Return (x, y) of the center of cell containing provided text 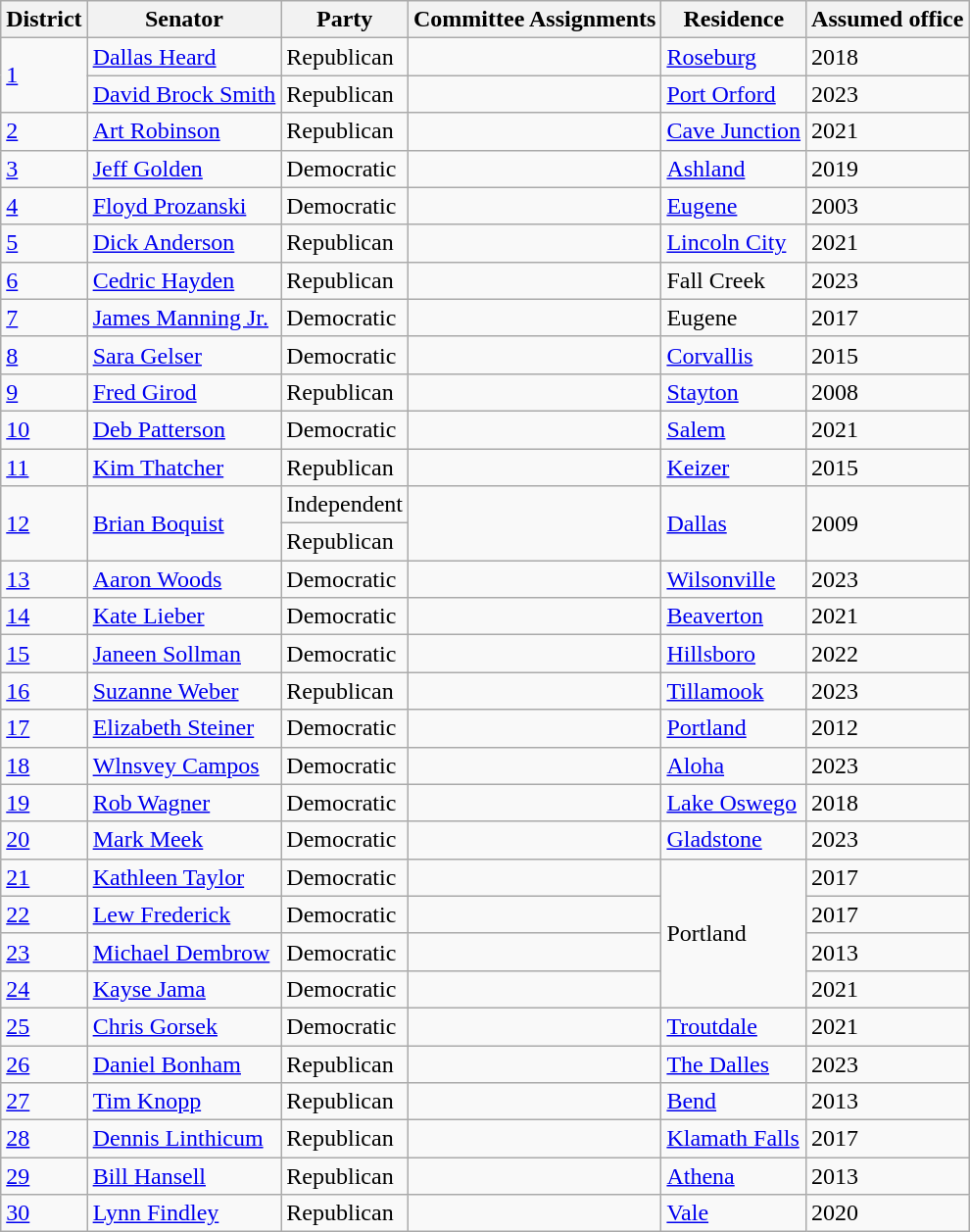
21 (44, 877)
23 (44, 952)
30 (44, 1213)
Party (345, 20)
Lew Frederick (184, 914)
Stayton (734, 392)
Tim Knopp (184, 1102)
Bend (734, 1102)
28 (44, 1139)
The Dalles (734, 1063)
2009 (888, 523)
6 (44, 280)
11 (44, 468)
Dick Anderson (184, 243)
24 (44, 989)
18 (44, 765)
Port Orford (734, 94)
Janeen Sollman (184, 654)
Jeff Golden (184, 169)
2012 (888, 728)
Fred Girod (184, 392)
12 (44, 523)
Cave Junction (734, 131)
Aloha (734, 765)
Klamath Falls (734, 1139)
Cedric Hayden (184, 280)
Vale (734, 1213)
19 (44, 803)
29 (44, 1176)
Roseburg (734, 57)
Lincoln City (734, 243)
2020 (888, 1213)
4 (44, 206)
2008 (888, 392)
Deb Patterson (184, 429)
Troutdale (734, 1026)
Kate Lieber (184, 616)
District (44, 20)
Art Robinson (184, 131)
Athena (734, 1176)
Wlnsvey Campos (184, 765)
Tillamook (734, 691)
Residence (734, 20)
Independent (345, 505)
10 (44, 429)
Lynn Findley (184, 1213)
14 (44, 616)
9 (44, 392)
16 (44, 691)
Aaron Woods (184, 579)
2003 (888, 206)
Salem (734, 429)
25 (44, 1026)
Chris Gorsek (184, 1026)
Fall Creek (734, 280)
Suzanne Weber (184, 691)
Elizabeth Steiner (184, 728)
Kayse Jama (184, 989)
20 (44, 840)
26 (44, 1063)
22 (44, 914)
Lake Oswego (734, 803)
Bill Hansell (184, 1176)
Sara Gelser (184, 355)
Beaverton (734, 616)
27 (44, 1102)
17 (44, 728)
David Brock Smith (184, 94)
Mark Meek (184, 840)
15 (44, 654)
Wilsonville (734, 579)
1 (44, 75)
Corvallis (734, 355)
Committee Assignments (535, 20)
2 (44, 131)
5 (44, 243)
Keizer (734, 468)
Dallas Heard (184, 57)
Senator (184, 20)
2019 (888, 169)
13 (44, 579)
Assumed office (888, 20)
Kathleen Taylor (184, 877)
Daniel Bonham (184, 1063)
Michael Dembrow (184, 952)
Gladstone (734, 840)
Kim Thatcher (184, 468)
8 (44, 355)
Rob Wagner (184, 803)
Ashland (734, 169)
Floyd Prozanski (184, 206)
Dallas (734, 523)
3 (44, 169)
Brian Boquist (184, 523)
7 (44, 318)
Dennis Linthicum (184, 1139)
Hillsboro (734, 654)
James Manning Jr. (184, 318)
2022 (888, 654)
